Locate the cell with the specified text and output its (X, Y) center coordinate. 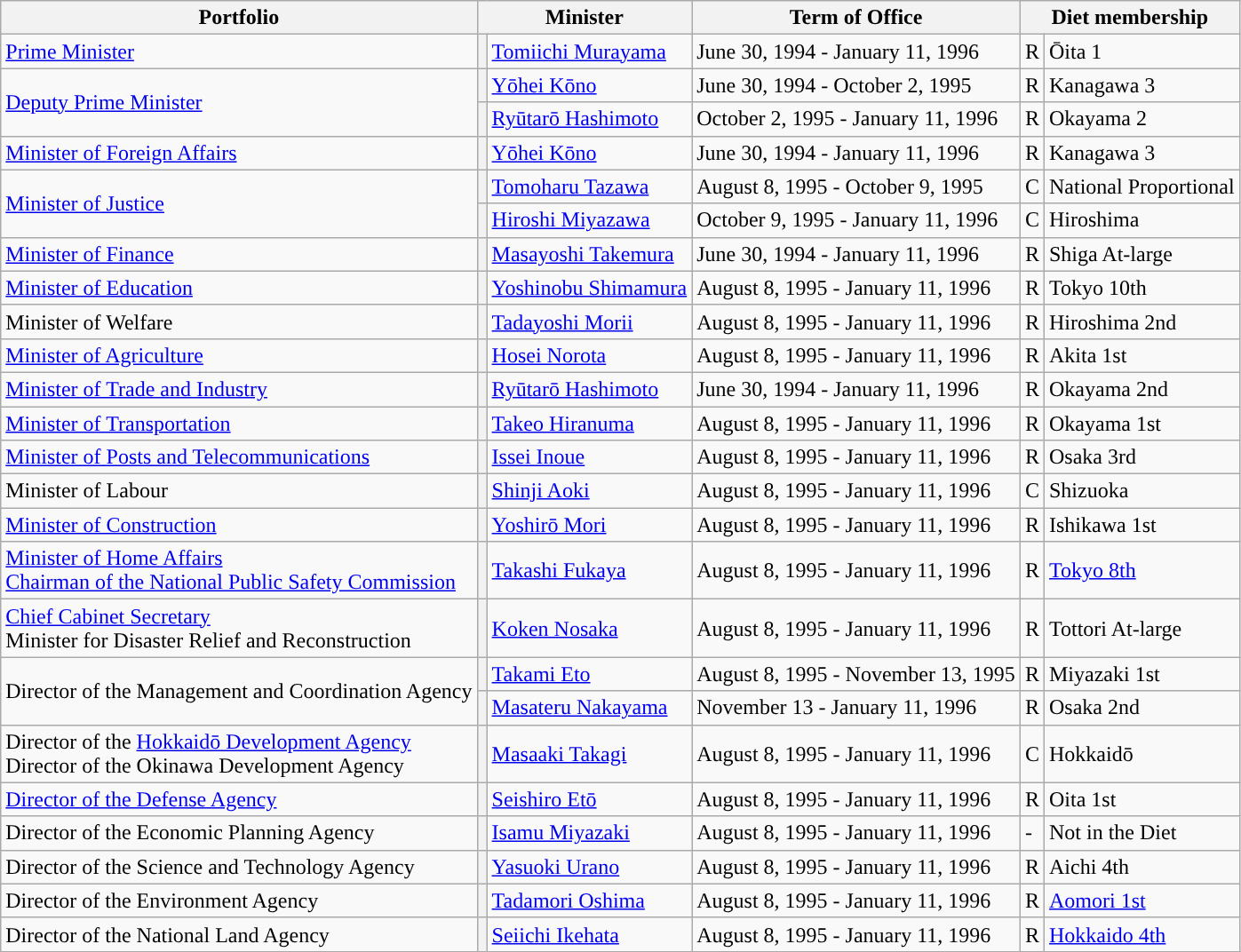
Aomori 1st (1142, 900)
Seishiro Etō (590, 799)
Hiroshima (1142, 220)
Masayoshi Takemura (590, 254)
Director of the Management and Coordination Agency (239, 691)
Director of the Hokkaidō Development AgencyDirector of the Okinawa Development Agency (239, 753)
Director of the Environment Agency (239, 900)
Director of the Defense Agency (239, 799)
Tomoharu Tazawa (590, 186)
Hosei Norota (590, 355)
Hiroshima 2nd (1142, 321)
Minister of Finance (239, 254)
Masaaki Takagi (590, 753)
Koken Nosaka (590, 629)
Minister of Trade and Industry (239, 389)
October 2, 1995 - January 11, 1996 (856, 119)
Shiga At-large (1142, 254)
August 8, 1995 - November 13, 1995 (856, 674)
Oita 1st (1142, 799)
Minister of Transportation (239, 424)
August 8, 1995 - October 9, 1995 (856, 186)
Minister of Justice (239, 203)
Tokyo 10th (1142, 288)
Yoshirō Mori (590, 525)
Prime Minister (239, 52)
Director of the National Land Agency (239, 934)
Hokkaido 4th (1142, 934)
June 30, 1994 - October 2, 1995 (856, 85)
Not in the Diet (1142, 833)
Minister of Posts and Telecommunications (239, 457)
Minister of Education (239, 288)
Osaka 2nd (1142, 708)
Deputy Prime Minister (239, 102)
Tadamori Oshima (590, 900)
October 9, 1995 - January 11, 1996 (856, 220)
Yasuoki Urano (590, 867)
Director of the Science and Technology Agency (239, 867)
Akita 1st (1142, 355)
Aichi 4th (1142, 867)
Diet membership (1130, 18)
Chief Cabinet Secretary Minister for Disaster Relief and Reconstruction (239, 629)
Minister of Labour (239, 491)
Tadayoshi Morii (590, 321)
Seiichi Ikehata (590, 934)
Issei Inoue (590, 457)
National Proportional (1142, 186)
Minister of Foreign Affairs (239, 153)
Ishikawa 1st (1142, 525)
Hokkaidō (1142, 753)
Masateru Nakayama (590, 708)
Director of the Economic Planning Agency (239, 833)
Hiroshi Miyazawa (590, 220)
Takami Eto (590, 674)
Okayama 1st (1142, 424)
Ōita 1 (1142, 52)
Portfolio (239, 18)
Minister (585, 18)
- (1032, 833)
Tokyo 8th (1142, 570)
November 13 - January 11, 1996 (856, 708)
Miyazaki 1st (1142, 674)
Shizuoka (1142, 491)
Takashi Fukaya (590, 570)
Minister of Welfare (239, 321)
Takeo Hiranuma (590, 424)
Shinji Aoki (590, 491)
Minister of Home AffairsChairman of the National Public Safety Commission (239, 570)
Isamu Miyazaki (590, 833)
Minister of Construction (239, 525)
Tottori At-large (1142, 629)
Term of Office (856, 18)
Okayama 2nd (1142, 389)
Yoshinobu Shimamura (590, 288)
Minister of Agriculture (239, 355)
Okayama 2 (1142, 119)
Osaka 3rd (1142, 457)
Tomiichi Murayama (590, 52)
